Locate the cell with the specified text and output its [x, y] center coordinate. 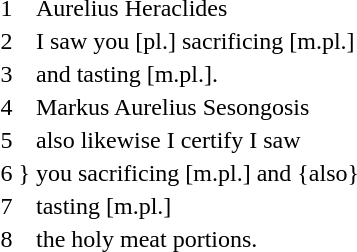
} [24, 173]
